Search for the cell housing the specified text and yield its [X, Y] center coordinate. 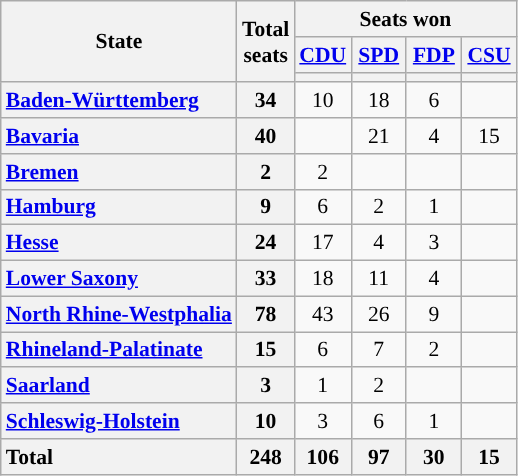
CDU [322, 55]
Total [119, 457]
North Rhine-Westphalia [119, 314]
24 [266, 243]
7 [378, 350]
Hamburg [119, 207]
Bavaria [119, 136]
248 [266, 457]
FDP [434, 55]
26 [378, 314]
33 [266, 279]
Schleswig-Holstein [119, 421]
97 [378, 457]
SPD [378, 55]
17 [322, 243]
21 [378, 136]
30 [434, 457]
11 [378, 279]
78 [266, 314]
Rhineland-Palatinate [119, 350]
Seats won [405, 19]
Hesse [119, 243]
43 [322, 314]
State [119, 42]
Bremen [119, 172]
Saarland [119, 386]
34 [266, 101]
Baden-Württemberg [119, 101]
40 [266, 136]
Totalseats [266, 42]
Lower Saxony [119, 279]
CSU [488, 55]
106 [322, 457]
